Pinpoint the cell where the given text exists, returning its [X, Y] midpoint coordinate. 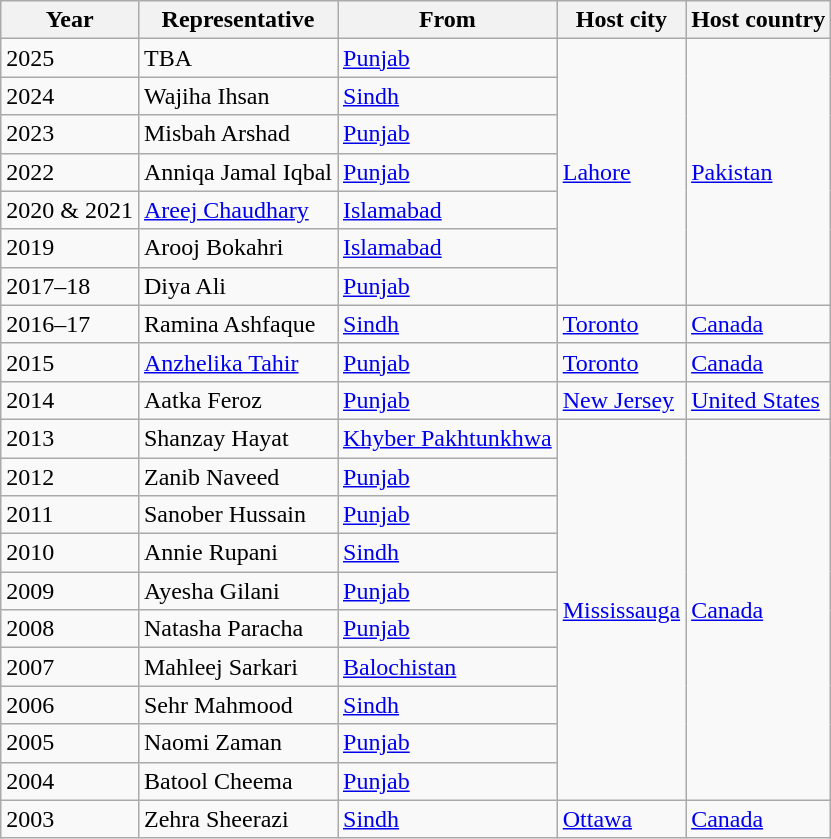
2003 [70, 819]
Zanib Naveed [238, 477]
New Jersey [621, 400]
2013 [70, 438]
Naomi Zaman [238, 743]
2006 [70, 705]
Pakistan [758, 172]
Wajiha Ihsan [238, 96]
Annie Rupani [238, 553]
Anniqa Jamal Iqbal [238, 172]
2023 [70, 134]
2015 [70, 362]
Year [70, 20]
TBA [238, 58]
Khyber Pakhtunkhwa [448, 438]
Host city [621, 20]
Diya Ali [238, 286]
Representative [238, 20]
Batool Cheema [238, 781]
Natasha Paracha [238, 629]
2010 [70, 553]
Shanzay Hayat [238, 438]
Mississauga [621, 610]
2020 & 2021 [70, 210]
Mahleej Sarkari [238, 667]
Zehra Sheerazi [238, 819]
Balochistan [448, 667]
2004 [70, 781]
From [448, 20]
Ramina Ashfaque [238, 324]
2024 [70, 96]
2019 [70, 248]
Areej Chaudhary [238, 210]
2008 [70, 629]
Sanober Hussain [238, 515]
2014 [70, 400]
Ayesha Gilani [238, 591]
Ottawa [621, 819]
Lahore [621, 172]
2012 [70, 477]
2017–18 [70, 286]
2022 [70, 172]
Host country [758, 20]
Sehr Mahmood [238, 705]
United States [758, 400]
2005 [70, 743]
Anzhelika Tahir [238, 362]
2016–17 [70, 324]
Misbah Arshad [238, 134]
2011 [70, 515]
Aatka Feroz [238, 400]
Arooj Bokahri [238, 248]
2025 [70, 58]
2007 [70, 667]
2009 [70, 591]
